Output the (X, Y) coordinate of the center of the cell containing the given text.  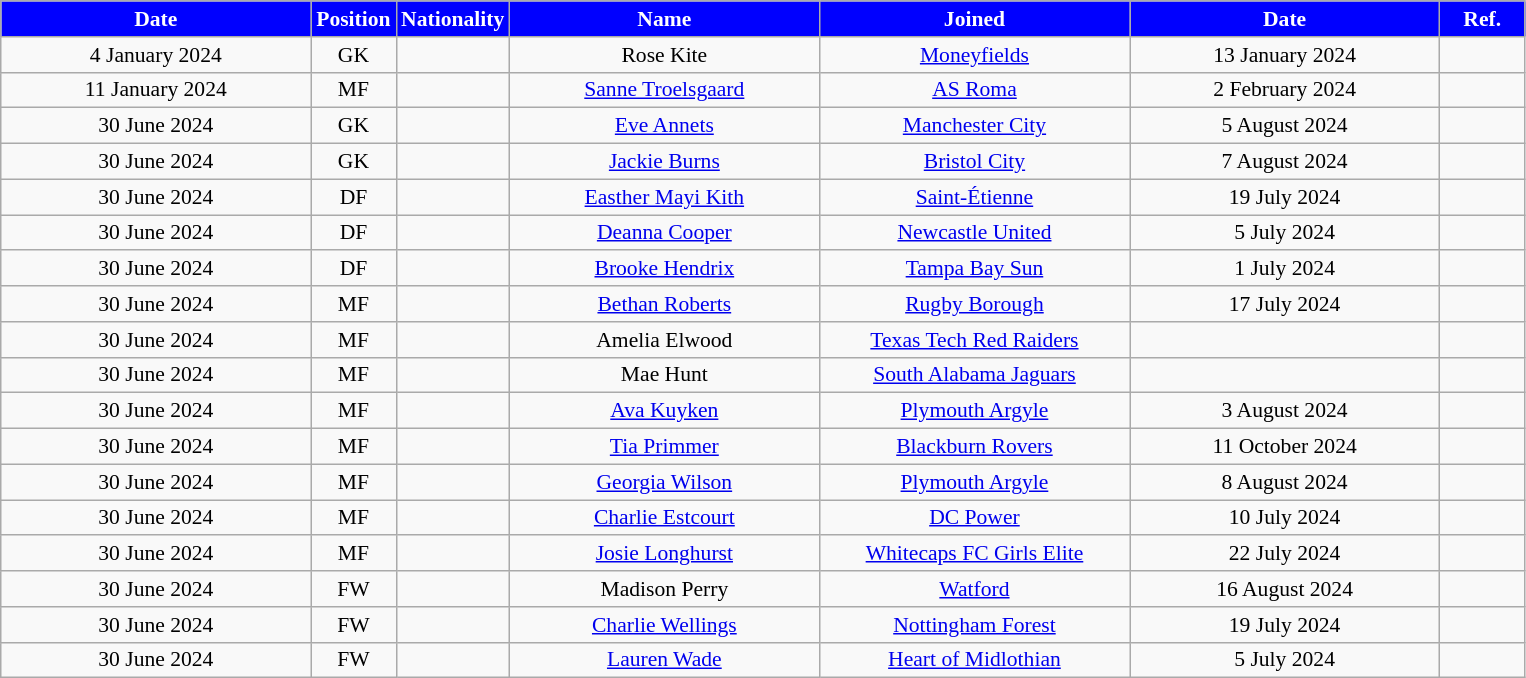
Josie Longhurst (664, 554)
Saint-Étienne (974, 197)
Nationality (452, 19)
Tia Primmer (664, 447)
Ref. (1482, 19)
Watford (974, 589)
Rugby Borough (974, 304)
Jackie Burns (664, 162)
2 February 2024 (1285, 90)
Georgia Wilson (664, 482)
22 July 2024 (1285, 554)
Whitecaps FC Girls Elite (974, 554)
Heart of Midlothian (974, 660)
Deanna Cooper (664, 233)
Lauren Wade (664, 660)
Rose Kite (664, 55)
Bristol City (974, 162)
Name (664, 19)
7 August 2024 (1285, 162)
Texas Tech Red Raiders (974, 340)
Tampa Bay Sun (974, 269)
AS Roma (974, 90)
Ava Kuyken (664, 411)
Brooke Hendrix (664, 269)
Charlie Wellings (664, 625)
Eve Annets (664, 126)
Nottingham Forest (974, 625)
Sanne Troelsgaard (664, 90)
Easther Mayi Kith (664, 197)
16 August 2024 (1285, 589)
4 January 2024 (156, 55)
Blackburn Rovers (974, 447)
13 January 2024 (1285, 55)
17 July 2024 (1285, 304)
Mae Hunt (664, 375)
11 October 2024 (1285, 447)
8 August 2024 (1285, 482)
Joined (974, 19)
Madison Perry (664, 589)
Charlie Estcourt (664, 518)
Manchester City (974, 126)
5 August 2024 (1285, 126)
10 July 2024 (1285, 518)
1 July 2024 (1285, 269)
Bethan Roberts (664, 304)
11 January 2024 (156, 90)
South Alabama Jaguars (974, 375)
Position (354, 19)
Newcastle United (974, 233)
Amelia Elwood (664, 340)
3 August 2024 (1285, 411)
Moneyfields (974, 55)
DC Power (974, 518)
